Scan for the cell matching the given text and deliver its [x, y] coordinate at center. 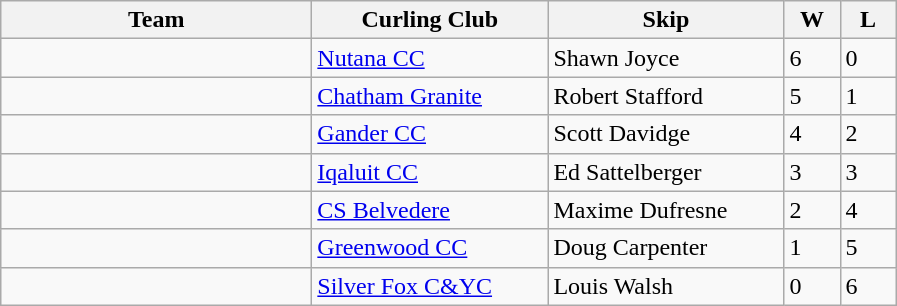
Gander CC [430, 134]
W [812, 20]
L [868, 20]
Greenwood CC [430, 248]
Doug Carpenter [666, 248]
Team [156, 20]
Chatham Granite [430, 96]
Ed Sattelberger [666, 172]
Louis Walsh [666, 286]
Nutana CC [430, 58]
Robert Stafford [666, 96]
Silver Fox C&YC [430, 286]
Curling Club [430, 20]
Shawn Joyce [666, 58]
Skip [666, 20]
Iqaluit CC [430, 172]
Maxime Dufresne [666, 210]
Scott Davidge [666, 134]
CS Belvedere [430, 210]
